Return the (x, y) coordinate for the center point of the cell that contains the specified text.  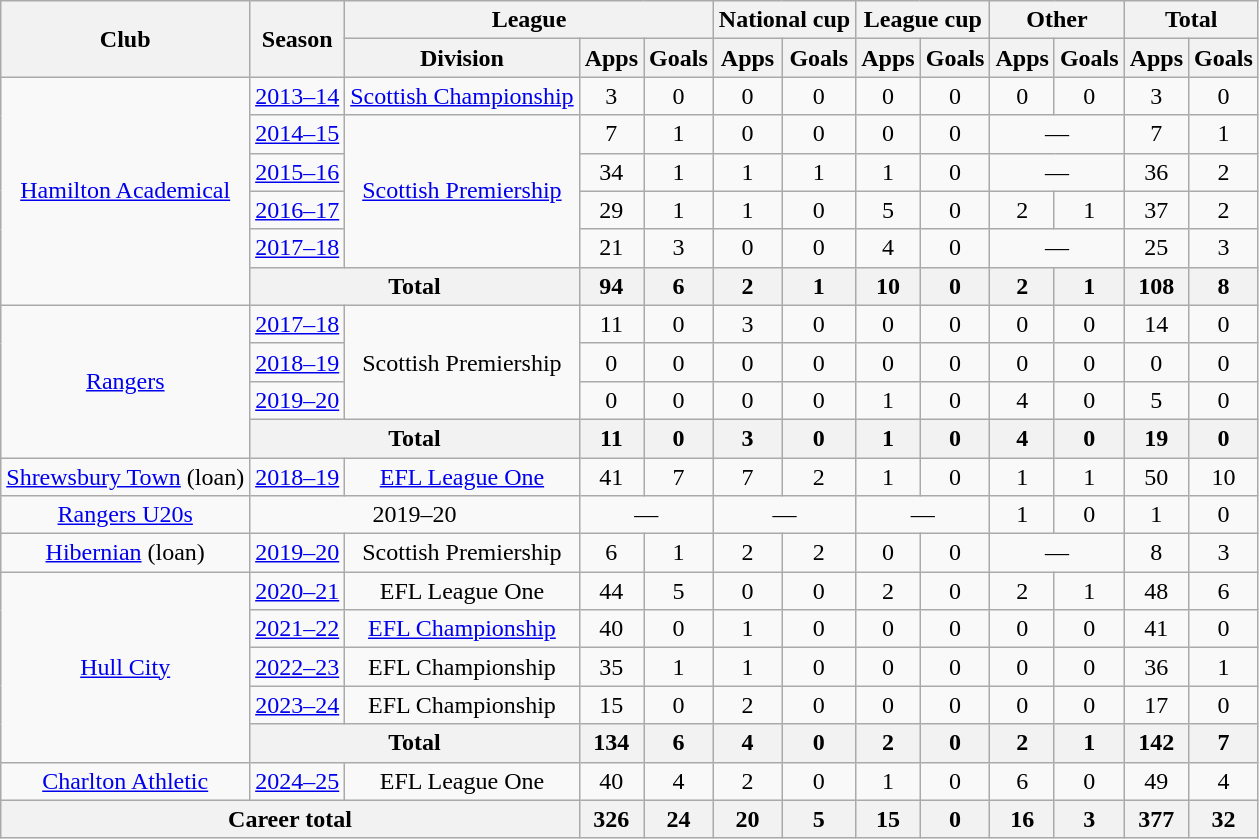
20 (747, 819)
Division (462, 58)
134 (611, 743)
377 (1156, 819)
49 (1156, 781)
Scottish Championship (462, 96)
Hibernian (loan) (126, 553)
Rangers U20s (126, 515)
League cup (923, 20)
34 (611, 172)
Hamilton Academical (126, 191)
14 (1156, 324)
2023–24 (298, 705)
Other (1057, 20)
48 (1156, 591)
Hull City (126, 667)
2024–25 (298, 781)
Shrewsbury Town (loan) (126, 477)
2020–21 (298, 591)
24 (679, 819)
50 (1156, 477)
25 (1156, 248)
Charlton Athletic (126, 781)
2015–16 (298, 172)
44 (611, 591)
35 (611, 667)
16 (1022, 819)
2013–14 (298, 96)
Career total (290, 819)
94 (611, 286)
17 (1156, 705)
Season (298, 39)
108 (1156, 286)
21 (611, 248)
2022–23 (298, 667)
142 (1156, 743)
2016–17 (298, 210)
National cup (784, 20)
League (530, 20)
2014–15 (298, 134)
2021–22 (298, 629)
37 (1156, 210)
Club (126, 39)
Rangers (126, 381)
29 (611, 210)
19 (1156, 438)
32 (1224, 819)
326 (611, 819)
